From the cell containing the given text, extract its center point as (x, y) coordinate. 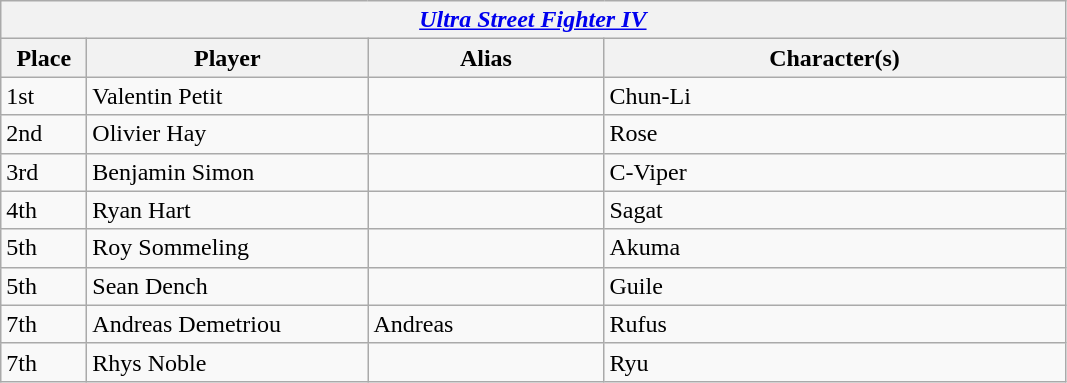
3rd (44, 172)
4th (44, 210)
Rufus (834, 324)
Character(s) (834, 58)
Sagat (834, 210)
Guile (834, 286)
Olivier Hay (228, 134)
C-Viper (834, 172)
Roy Sommeling (228, 248)
Valentin Petit (228, 96)
2nd (44, 134)
Player (228, 58)
Place (44, 58)
Andreas (486, 324)
Rhys Noble (228, 362)
Andreas Demetriou (228, 324)
Alias (486, 58)
1st (44, 96)
Ryan Hart (228, 210)
Chun-Li (834, 96)
Ryu (834, 362)
Sean Dench (228, 286)
Ultra Street Fighter IV (533, 20)
Benjamin Simon (228, 172)
Akuma (834, 248)
Rose (834, 134)
